Output the (X, Y) coordinate of the center of the cell containing the given text.  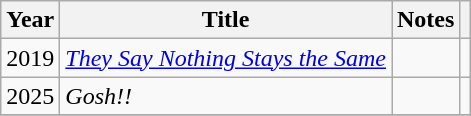
Gosh!! (226, 96)
Notes (426, 20)
2019 (30, 58)
2025 (30, 96)
Title (226, 20)
They Say Nothing Stays the Same (226, 58)
Year (30, 20)
